Identify which cell holds the provided text, then report its (x, y) central coordinate. 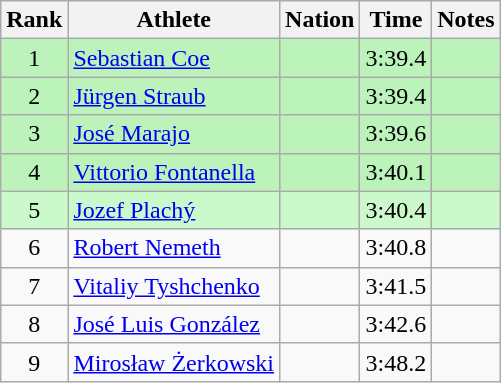
6 (34, 248)
Notes (466, 20)
Jozef Plachý (174, 210)
3 (34, 134)
8 (34, 324)
1 (34, 58)
3:40.1 (396, 172)
Vittorio Fontanella (174, 172)
Robert Nemeth (174, 248)
Mirosław Żerkowski (174, 362)
5 (34, 210)
3:40.4 (396, 210)
3:48.2 (396, 362)
3:40.8 (396, 248)
José Marajo (174, 134)
3:39.6 (396, 134)
3:41.5 (396, 286)
9 (34, 362)
2 (34, 96)
José Luis González (174, 324)
Time (396, 20)
Nation (320, 20)
Athlete (174, 20)
4 (34, 172)
Rank (34, 20)
7 (34, 286)
Jürgen Straub (174, 96)
3:42.6 (396, 324)
Vitaliy Tyshchenko (174, 286)
Sebastian Coe (174, 58)
